Extract the (x, y) coordinate from the center of the cell holding the provided text.  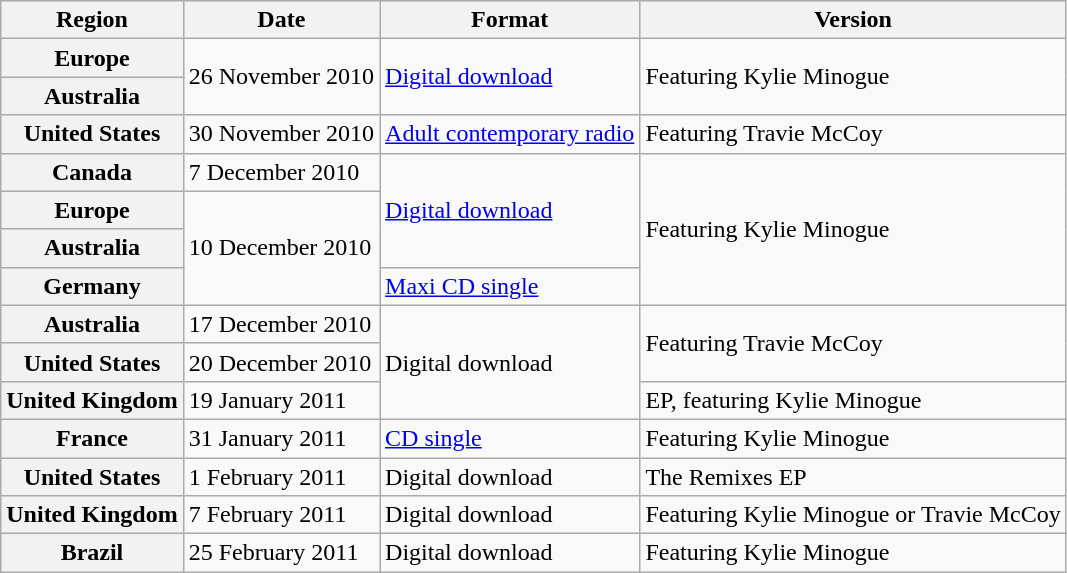
Date (281, 20)
17 December 2010 (281, 324)
EP, featuring Kylie Minogue (853, 400)
Format (510, 20)
10 December 2010 (281, 248)
1 February 2011 (281, 477)
France (92, 438)
Featuring Kylie Minogue or Travie McCoy (853, 515)
Brazil (92, 553)
31 January 2011 (281, 438)
Version (853, 20)
19 January 2011 (281, 400)
7 December 2010 (281, 172)
30 November 2010 (281, 134)
The Remixes EP (853, 477)
20 December 2010 (281, 362)
CD single (510, 438)
25 February 2011 (281, 553)
26 November 2010 (281, 77)
Canada (92, 172)
Region (92, 20)
7 February 2011 (281, 515)
Germany (92, 286)
Adult contemporary radio (510, 134)
Maxi CD single (510, 286)
